Output the (x, y) coordinate of the center of the cell containing the given text.  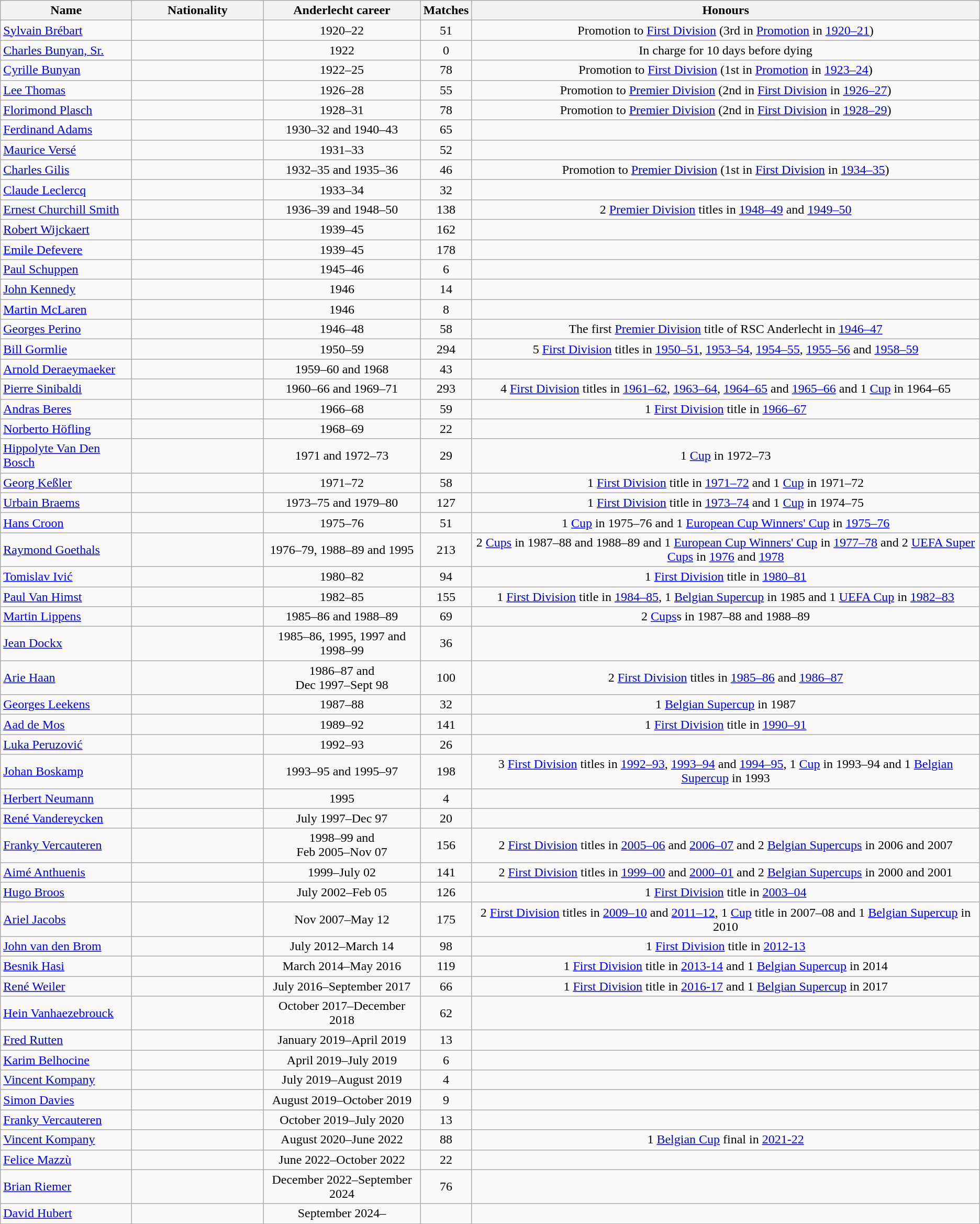
Arie Haan (66, 677)
July 2019–August 2019 (342, 1080)
Luka Peruzović (66, 744)
156 (446, 845)
Hippolyte Van Den Bosch (66, 455)
Florimond Plasch (66, 110)
2 First Division titles in 1999–00 and 2000–01 and 2 Belgian Supercups in 2000 and 2001 (726, 872)
119 (446, 966)
88 (446, 1140)
1987–88 (342, 705)
Nov 2007–May 12 (342, 919)
Felice Mazzù (66, 1160)
Paul Van Himst (66, 596)
1945–46 (342, 270)
René Weiler (66, 986)
Charles Gilis (66, 170)
1985–86, 1995, 1997 and 1998–99 (342, 644)
March 2014–May 2016 (342, 966)
Hans Croon (66, 522)
1 Cup in 1972–73 (726, 455)
Ernest Churchill Smith (66, 209)
Ariel Jacobs (66, 919)
46 (446, 170)
Hein Vanhaezebrouck (66, 1014)
43 (446, 369)
1 Belgian Cup final in 2021-22 (726, 1140)
Sylvain Brébart (66, 30)
155 (446, 596)
1960–66 and 1969–71 (342, 389)
1975–76 (342, 522)
Andras Beres (66, 409)
1 First Division title in 1990–91 (726, 725)
1946–48 (342, 329)
Norberto Höfling (66, 429)
20 (446, 818)
Georges Leekens (66, 705)
1985–86 and 1988–89 (342, 617)
August 2020–June 2022 (342, 1140)
Raymond Goethals (66, 550)
1920–22 (342, 30)
66 (446, 986)
98 (446, 946)
1992–93 (342, 744)
1 Cup in 1975–76 and 1 European Cup Winners' Cup in 1975–76 (726, 522)
1950–59 (342, 349)
0 (446, 50)
2 First Division titles in 2009–10 and 2011–12, 1 Cup title in 2007–08 and 1 Belgian Supercup in 2010 (726, 919)
5 First Division titles in 1950–51, 1953–54, 1954–55, 1955–56 and 1958–59 (726, 349)
Promotion to Premier Division (1st in First Division in 1934–35) (726, 170)
4 First Division titles in 1961–62, 1963–64, 1964–65 and 1965–66 and 1 Cup in 1964–65 (726, 389)
65 (446, 130)
127 (446, 503)
2 First Division titles in 2005–06 and 2006–07 and 2 Belgian Supercups in 2006 and 2007 (726, 845)
1 First Division title in 1973–74 and 1 Cup in 1974–75 (726, 503)
Promotion to First Division (3rd in Promotion in 1920–21) (726, 30)
July 1997–Dec 97 (342, 818)
55 (446, 90)
1 First Division title in 2016-17 and 1 Belgian Supercup in 2017 (726, 986)
John Kennedy (66, 290)
1 First Division title in 1971–72 and 1 Cup in 1971–72 (726, 483)
Promotion to Premier Division (2nd in First Division in 1928–29) (726, 110)
9 (446, 1100)
1928–31 (342, 110)
June 2022–October 2022 (342, 1160)
138 (446, 209)
Tomislav Ivić (66, 576)
Cyrille Bunyan (66, 70)
April 2019–July 2019 (342, 1060)
Martin Lippens (66, 617)
1933–34 (342, 190)
1971 and 1972–73 (342, 455)
Besnik Hasi (66, 966)
Maurice Versé (66, 150)
Martin McLaren (66, 309)
162 (446, 229)
1980–82 (342, 576)
Brian Riemer (66, 1186)
1 First Division title in 1984–85, 1 Belgian Supercup in 1985 and 1 UEFA Cup in 1982–83 (726, 596)
Aad de Mos (66, 725)
178 (446, 250)
1989–92 (342, 725)
July 2012–March 14 (342, 946)
198 (446, 772)
Robert Wijckaert (66, 229)
Aimé Anthuenis (66, 872)
Charles Bunyan, Sr. (66, 50)
Name (66, 10)
Bill Gormlie (66, 349)
October 2017–December 2018 (342, 1014)
1998–99 andFeb 2005–Nov 07 (342, 845)
29 (446, 455)
July 2002–Feb 05 (342, 892)
59 (446, 409)
Anderlecht career (342, 10)
John van den Brom (66, 946)
Honours (726, 10)
3 First Division titles in 1992–93, 1993–94 and 1994–95, 1 Cup in 1993–94 and 1 Belgian Supercup in 1993 (726, 772)
8 (446, 309)
Matches (446, 10)
1993–95 and 1995–97 (342, 772)
293 (446, 389)
Hugo Broos (66, 892)
1968–69 (342, 429)
Paul Schuppen (66, 270)
1995 (342, 798)
1959–60 and 1968 (342, 369)
1986–87 andDec 1997–Sept 98 (342, 677)
1999–July 02 (342, 872)
January 2019–April 2019 (342, 1040)
1973–75 and 1979–80 (342, 503)
Fred Rutten (66, 1040)
1922–25 (342, 70)
1 First Division title in 1966–67 (726, 409)
126 (446, 892)
August 2019–October 2019 (342, 1100)
Johan Boskamp (66, 772)
52 (446, 150)
The first Premier Division title of RSC Anderlecht in 1946–47 (726, 329)
2 Cups in 1987–88 and 1988–89 and 1 European Cup Winners' Cup in 1977–78 and 2 UEFA Super Cups in 1976 and 1978 (726, 550)
69 (446, 617)
Pierre Sinibaldi (66, 389)
1976–79, 1988–89 and 1995 (342, 550)
Jean Dockx (66, 644)
July 2016–September 2017 (342, 986)
36 (446, 644)
Herbert Neumann (66, 798)
1932–35 and 1935–36 (342, 170)
2 First Division titles in 1985–86 and 1986–87 (726, 677)
26 (446, 744)
76 (446, 1186)
Arnold Deraeymaeker (66, 369)
December 2022–September 2024 (342, 1186)
September 2024– (342, 1214)
294 (446, 349)
1 First Division title in 2003–04 (726, 892)
94 (446, 576)
14 (446, 290)
1 Belgian Supercup in 1987 (726, 705)
Simon Davies (66, 1100)
Claude Leclercq (66, 190)
October 2019–July 2020 (342, 1120)
Georg Keßler (66, 483)
100 (446, 677)
1982–85 (342, 596)
1922 (342, 50)
2 Premier Division titles in 1948–49 and 1949–50 (726, 209)
Promotion to Premier Division (2nd in First Division in 1926–27) (726, 90)
Ferdinand Adams (66, 130)
213 (446, 550)
1931–33 (342, 150)
David Hubert (66, 1214)
62 (446, 1014)
Lee Thomas (66, 90)
Nationality (198, 10)
1930–32 and 1940–43 (342, 130)
Emile Defevere (66, 250)
1 First Division title in 1980–81 (726, 576)
Urbain Braems (66, 503)
1971–72 (342, 483)
1966–68 (342, 409)
1 First Division title in 2013-14 and 1 Belgian Supercup in 2014 (726, 966)
1 First Division title in 2012-13 (726, 946)
1926–28 (342, 90)
In charge for 10 days before dying (726, 50)
1936–39 and 1948–50 (342, 209)
2 Cupss in 1987–88 and 1988–89 (726, 617)
Promotion to First Division (1st in Promotion in 1923–24) (726, 70)
Georges Perino (66, 329)
175 (446, 919)
René Vandereycken (66, 818)
Karim Belhocine (66, 1060)
